Determine the [x, y] coordinate at the center of the cell enclosing the given text.  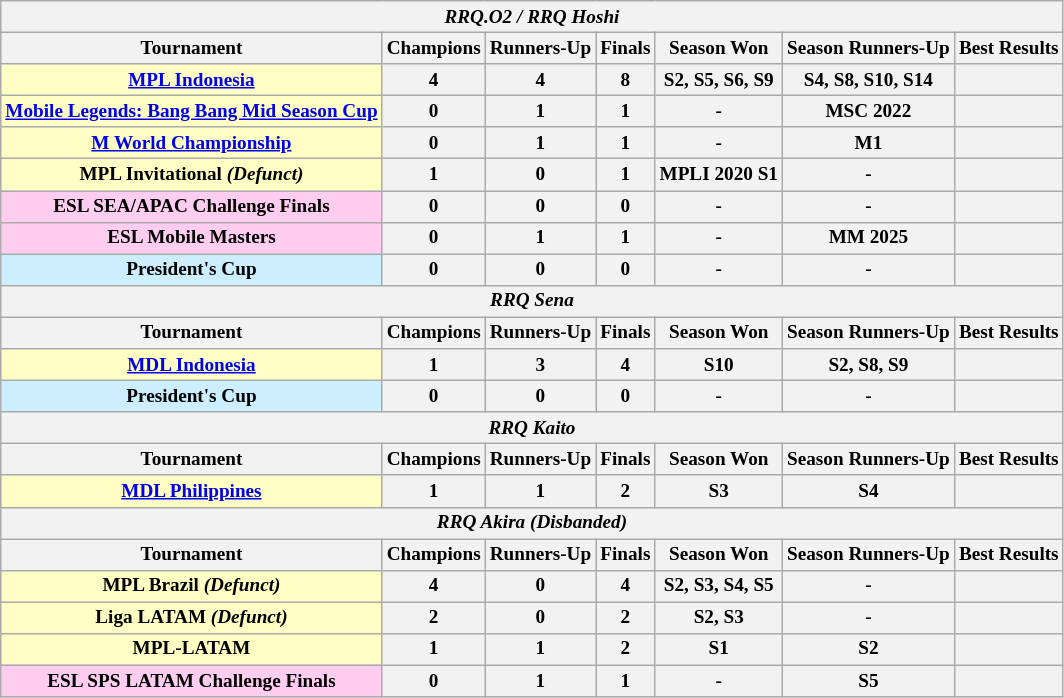
RRQ Sena [532, 301]
MM 2025 [868, 238]
S4, S8, S10, S14 [868, 80]
MPL-LATAM [192, 649]
RRQ Kaito [532, 428]
M World Championship [192, 143]
S4 [868, 491]
RRQ Akira (Disbanded) [532, 523]
ESL SEA/APAC Challenge Finals [192, 206]
S2, S8, S9 [868, 365]
MPL Brazil (Defunct) [192, 586]
MDL Philippines [192, 491]
MPL Invitational (Defunct) [192, 175]
8 [626, 80]
3 [540, 365]
RRQ.O2 / RRQ Hoshi [532, 17]
S2 [868, 649]
Liga LATAM (Defunct) [192, 618]
MSC 2022 [868, 111]
MPLI 2020 S1 [719, 175]
ESL SPS LATAM Challenge Finals [192, 681]
S3 [719, 491]
S5 [868, 681]
S1 [719, 649]
MDL Indonesia [192, 365]
S10 [719, 365]
MPL Indonesia [192, 80]
ESL Mobile Masters [192, 238]
S2, S3, S4, S5 [719, 586]
Mobile Legends: Bang Bang Mid Season Cup [192, 111]
S2, S5, S6, S9 [719, 80]
M1 [868, 143]
S2, S3 [719, 618]
